Pinpoint the cell where the given text exists, returning its [X, Y] midpoint coordinate. 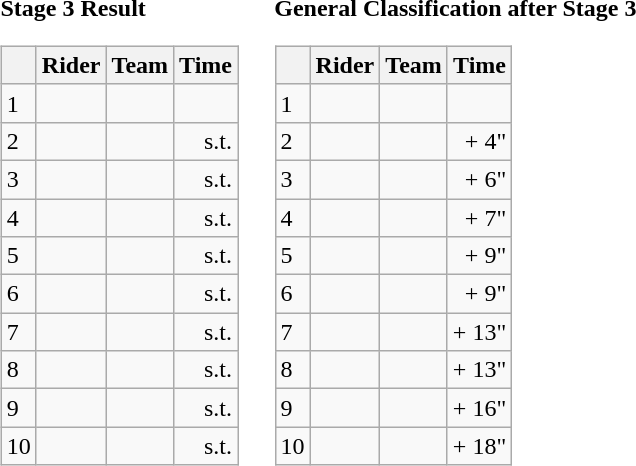
+ 16" [479, 408]
+ 18" [479, 446]
+ 4" [479, 141]
+ 7" [479, 217]
+ 6" [479, 179]
